Find where the given text appears and provide that cell's center as [x, y] coordinate. 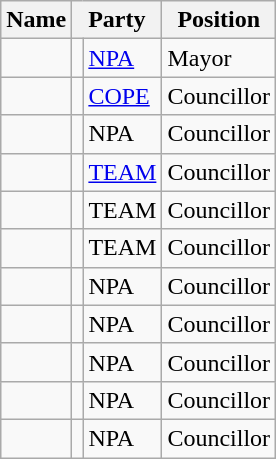
Party [117, 20]
Name [36, 20]
Position [219, 20]
Mayor [219, 58]
COPE [122, 96]
